Pinpoint the cell where the given text exists, returning its [x, y] midpoint coordinate. 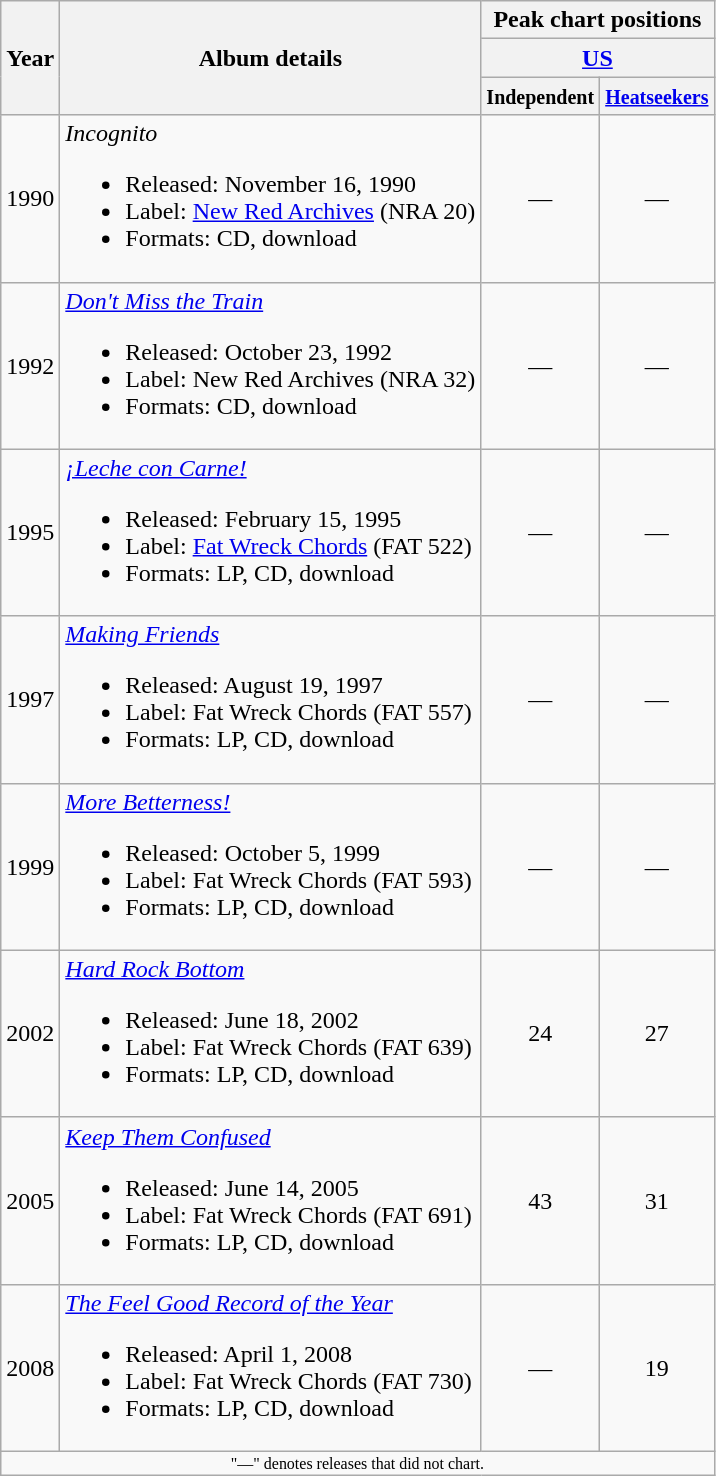
"—" denotes releases that did not chart. [358, 1463]
2005 [30, 1200]
1992 [30, 366]
Peak chart positions [598, 20]
2008 [30, 1368]
1995 [30, 532]
Hard Rock BottomReleased: June 18, 2002Label: Fat Wreck Chords (FAT 639)Formats: LP, CD, download [270, 1034]
Album details [270, 58]
24 [540, 1034]
43 [540, 1200]
1990 [30, 198]
The Feel Good Record of the YearReleased: April 1, 2008Label: Fat Wreck Chords (FAT 730)Formats: LP, CD, download [270, 1368]
More Betterness!Released: October 5, 1999Label: Fat Wreck Chords (FAT 593)Formats: LP, CD, download [270, 866]
IncognitoReleased: November 16, 1990Label: New Red Archives (NRA 20)Formats: CD, download [270, 198]
US [598, 58]
Keep Them ConfusedReleased: June 14, 2005Label: Fat Wreck Chords (FAT 691)Formats: LP, CD, download [270, 1200]
1999 [30, 866]
Year [30, 58]
Heatseekers [657, 96]
27 [657, 1034]
Independent [540, 96]
31 [657, 1200]
¡Leche con Carne!Released: February 15, 1995Label: Fat Wreck Chords (FAT 522)Formats: LP, CD, download [270, 532]
Don't Miss the TrainReleased: October 23, 1992Label: New Red Archives (NRA 32)Formats: CD, download [270, 366]
19 [657, 1368]
1997 [30, 700]
Making FriendsReleased: August 19, 1997Label: Fat Wreck Chords (FAT 557)Formats: LP, CD, download [270, 700]
2002 [30, 1034]
